Capture the cell that displays the provided text and extract its [x, y] central coordinate. 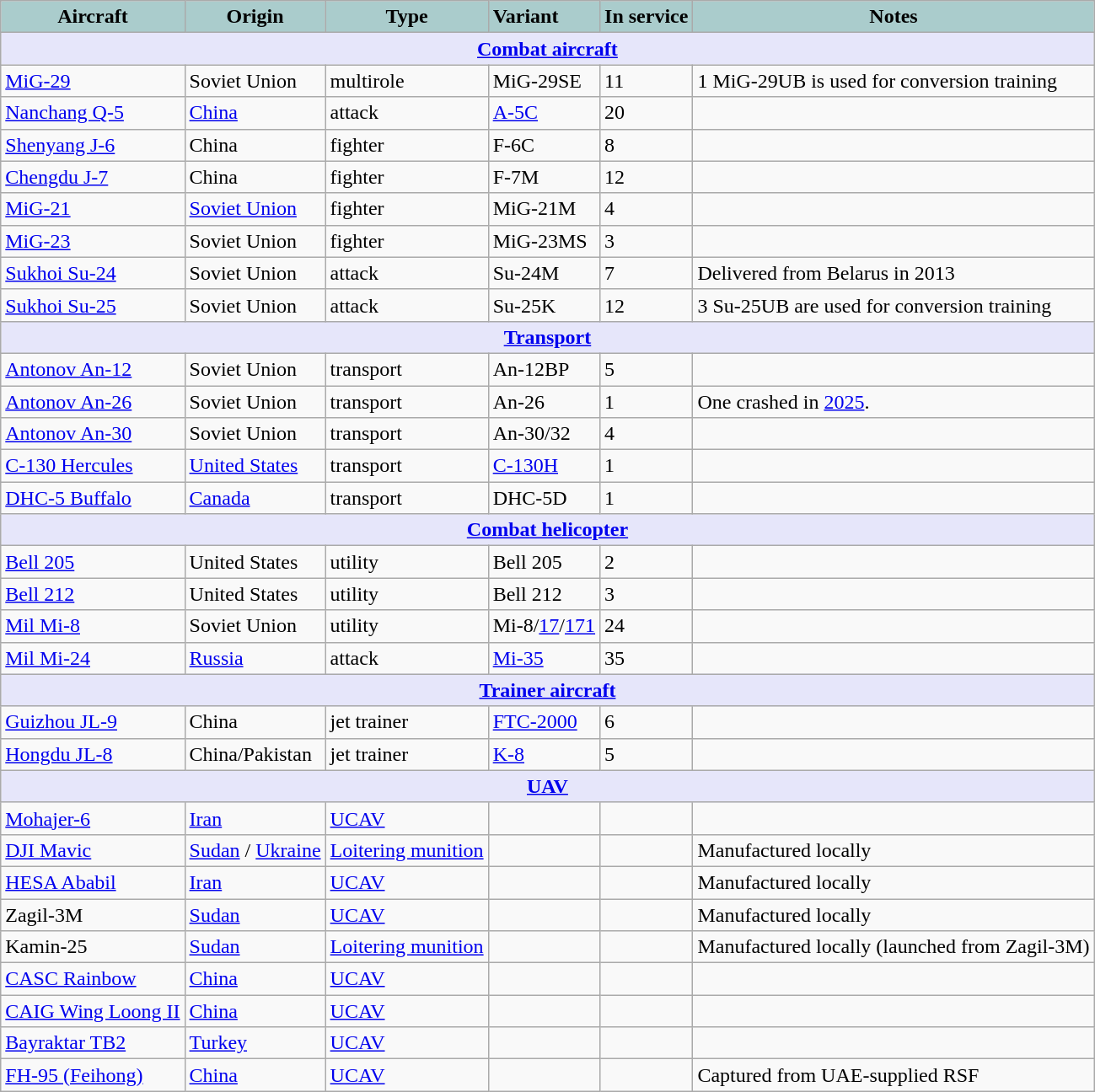
20 [647, 113]
Turkey [255, 1043]
One crashed in 2025. [894, 402]
Bayraktar TB2 [93, 1043]
F-6C [544, 145]
MiG-29SE [544, 81]
Variant [544, 17]
Chengdu J-7 [93, 177]
CAIG Wing Loong II [93, 1011]
multirole [406, 81]
C-130 Hercules [93, 466]
Kamin-25 [93, 947]
Origin [255, 17]
Delivered from Belarus in 2013 [894, 273]
An-30/32 [544, 434]
8 [647, 145]
DJI Mavic [93, 850]
C-130H [544, 466]
Mil Mi-24 [93, 658]
Type [406, 17]
Hongdu JL-8 [93, 754]
24 [647, 626]
Zagil-3M [93, 914]
FH-95 (Feihong) [93, 1075]
Mil Mi-8 [93, 626]
In service [647, 17]
Trainer aircraft [548, 690]
Antonov An-26 [93, 402]
Mi-35 [544, 658]
UAV [548, 786]
DHC-5 Buffalo [93, 498]
Antonov An-12 [93, 369]
FTC-2000 [544, 722]
K-8 [544, 754]
2 [647, 562]
Guizhou JL-9 [93, 722]
Antonov An-30 [93, 434]
An-12BP [544, 369]
Sukhoi Su-24 [93, 273]
Mohajer-6 [93, 818]
MiG-23MS [544, 241]
Su-25K [544, 305]
11 [647, 81]
Sudan / Ukraine [255, 850]
Su-24M [544, 273]
DHC-5D [544, 498]
Combat helicopter [548, 530]
Combat aircraft [548, 49]
MiG-21 [93, 209]
A-5C [544, 113]
MiG-29 [93, 81]
MiG-21M [544, 209]
F-7M [544, 177]
7 [647, 273]
Notes [894, 17]
1 MiG-29UB is used for conversion training [894, 81]
MiG-23 [93, 241]
Nanchang Q-5 [93, 113]
HESA Ababil [93, 882]
China/Pakistan [255, 754]
Sukhoi Su-25 [93, 305]
Russia [255, 658]
Aircraft [93, 17]
CASC Rainbow [93, 979]
Mi-8/17/171 [544, 626]
An-26 [544, 402]
Captured from UAE-supplied RSF [894, 1075]
6 [647, 722]
3 Su-25UB are used for conversion training [894, 305]
Shenyang J-6 [93, 145]
Canada [255, 498]
Manufactured locally (launched from Zagil-3M) [894, 947]
35 [647, 658]
Transport [548, 337]
